Return (x, y) of the center of cell containing provided text 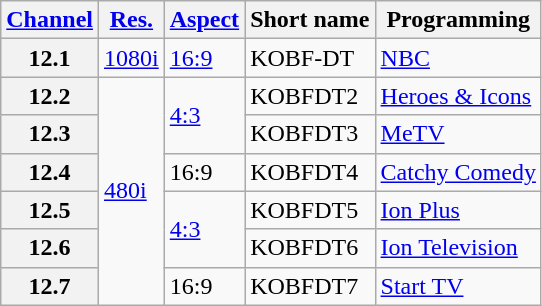
KOBFDT3 (310, 134)
Ion Television (458, 248)
12.6 (50, 248)
KOBF-DT (310, 58)
Heroes & Icons (458, 96)
480i (132, 191)
12.7 (50, 286)
KOBFDT7 (310, 286)
1080i (132, 58)
Ion Plus (458, 210)
12.5 (50, 210)
Channel (50, 20)
12.1 (50, 58)
MeTV (458, 134)
Short name (310, 20)
KOBFDT5 (310, 210)
KOBFDT2 (310, 96)
12.2 (50, 96)
Res. (132, 20)
Aspect (204, 20)
NBC (458, 58)
Start TV (458, 286)
KOBFDT4 (310, 172)
KOBFDT6 (310, 248)
12.3 (50, 134)
Programming (458, 20)
Catchy Comedy (458, 172)
12.4 (50, 172)
